For the text-containing cell, return its midpoint in (x, y) coordinate format. 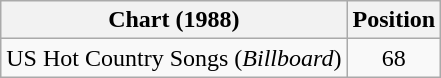
Position (394, 20)
68 (394, 58)
Chart (1988) (174, 20)
US Hot Country Songs (Billboard) (174, 58)
